From the cell containing the given text, extract its center point as [x, y] coordinate. 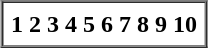
1 2 3 4 5 6 7 8 9 10 [104, 24]
